Provide the (X, Y) coordinate of the cell's center where the given text is located.  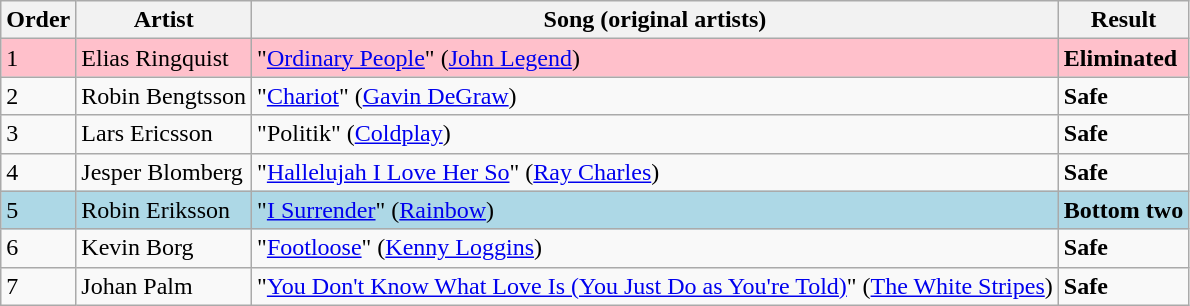
6 (38, 248)
2 (38, 96)
Robin Bengtsson (164, 96)
"You Don't Know What Love Is (You Just Do as You're Told)" (The White Stripes) (656, 286)
Johan Palm (164, 286)
Artist (164, 20)
"Footloose" (Kenny Loggins) (656, 248)
Jesper Blomberg (164, 172)
"I Surrender" (Rainbow) (656, 210)
Robin Eriksson (164, 210)
7 (38, 286)
Lars Ericsson (164, 134)
5 (38, 210)
"Ordinary People" (John Legend) (656, 58)
Song (original artists) (656, 20)
"Politik" (Coldplay) (656, 134)
4 (38, 172)
Bottom two (1123, 210)
"Chariot" (Gavin DeGraw) (656, 96)
3 (38, 134)
1 (38, 58)
Kevin Borg (164, 248)
Order (38, 20)
Elias Ringquist (164, 58)
"Hallelujah I Love Her So" (Ray Charles) (656, 172)
Eliminated (1123, 58)
Result (1123, 20)
